Capture the cell that displays the provided text and extract its [x, y] central coordinate. 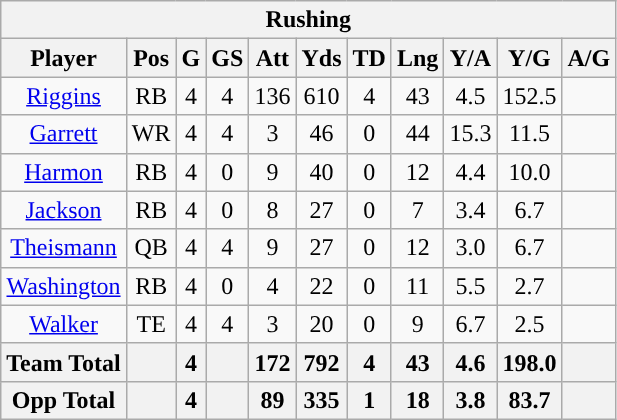
335 [322, 400]
18 [417, 400]
4.4 [470, 172]
89 [272, 400]
8 [272, 210]
40 [322, 172]
Lng [417, 58]
Garrett [64, 134]
2.5 [530, 324]
198.0 [530, 362]
Att [272, 58]
10.0 [530, 172]
Theismann [64, 248]
TD [369, 58]
Walker [64, 324]
Y/A [470, 58]
2.7 [530, 286]
3.0 [470, 248]
Y/G [530, 58]
136 [272, 96]
GS [228, 58]
Washington [64, 286]
15.3 [470, 134]
11 [417, 286]
20 [322, 324]
4.6 [470, 362]
46 [322, 134]
1 [369, 400]
7 [417, 210]
3.8 [470, 400]
Pos [151, 58]
Yds [322, 58]
Riggins [64, 96]
TE [151, 324]
QB [151, 248]
Jackson [64, 210]
Harmon [64, 172]
WR [151, 134]
Opp Total [64, 400]
Team Total [64, 362]
3.4 [470, 210]
4.5 [470, 96]
44 [417, 134]
83.7 [530, 400]
610 [322, 96]
792 [322, 362]
11.5 [530, 134]
152.5 [530, 96]
5.5 [470, 286]
Player [64, 58]
G [191, 58]
A/G [589, 58]
Rushing [308, 20]
22 [322, 286]
172 [272, 362]
